Locate the cell with the specified text and output its [x, y] center coordinate. 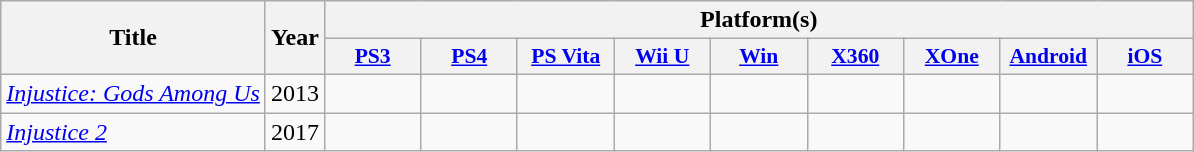
PS Vita [566, 57]
Android [1048, 57]
Platform(s) [758, 20]
Injustice 2 [134, 131]
PS3 [372, 57]
Wii U [662, 57]
iOS [1146, 57]
Win [758, 57]
PS4 [470, 57]
X360 [856, 57]
Year [294, 38]
Injustice: Gods Among Us [134, 93]
XOne [952, 57]
2017 [294, 131]
Title [134, 38]
2013 [294, 93]
